Detect which cell encompasses the target text, then output its (x, y) center coordinate. 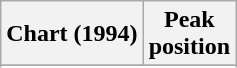
Chart (1994) (72, 34)
Peakposition (189, 34)
